Detect which cell encompasses the target text, then output its (X, Y) center coordinate. 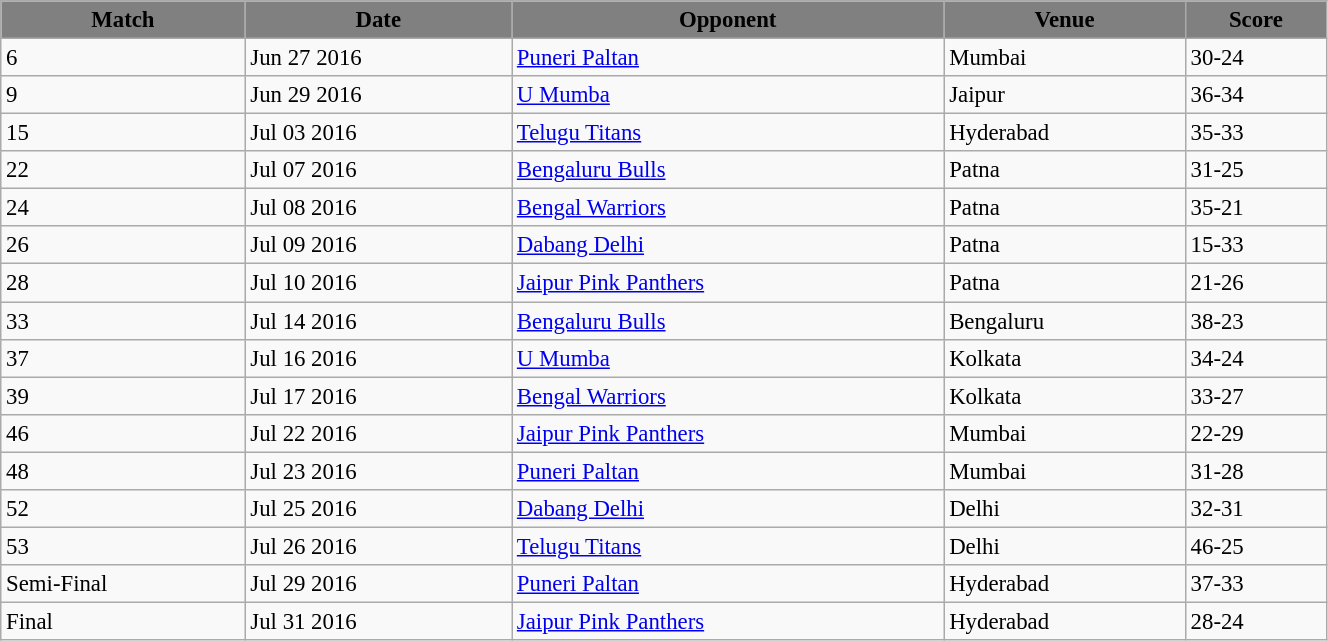
35-21 (1256, 208)
Jul 14 2016 (378, 321)
Date (378, 20)
46-25 (1256, 546)
Jul 29 2016 (378, 584)
Jul 17 2016 (378, 396)
Jul 23 2016 (378, 471)
24 (123, 208)
28 (123, 283)
Jul 03 2016 (378, 133)
21-26 (1256, 283)
15 (123, 133)
39 (123, 396)
9 (123, 95)
48 (123, 471)
Jun 27 2016 (378, 58)
31-28 (1256, 471)
35-33 (1256, 133)
34-24 (1256, 358)
Opponent (728, 20)
33 (123, 321)
33-27 (1256, 396)
Jul 07 2016 (378, 170)
30-24 (1256, 58)
52 (123, 509)
Jul 16 2016 (378, 358)
Semi-Final (123, 584)
Match (123, 20)
31-25 (1256, 170)
Jul 31 2016 (378, 621)
38-23 (1256, 321)
Jul 10 2016 (378, 283)
Bengaluru (1064, 321)
Final (123, 621)
36-34 (1256, 95)
32-31 (1256, 509)
Jul 26 2016 (378, 546)
37 (123, 358)
28-24 (1256, 621)
Jul 08 2016 (378, 208)
Jul 22 2016 (378, 433)
15-33 (1256, 245)
26 (123, 245)
Venue (1064, 20)
Jul 09 2016 (378, 245)
Jul 25 2016 (378, 509)
Jun 29 2016 (378, 95)
46 (123, 433)
53 (123, 546)
22 (123, 170)
22-29 (1256, 433)
6 (123, 58)
Score (1256, 20)
Jaipur (1064, 95)
37-33 (1256, 584)
